For the text-containing cell, return its midpoint in [x, y] coordinate format. 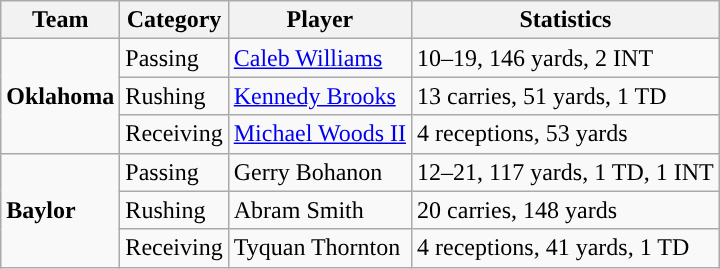
12–21, 117 yards, 1 TD, 1 INT [566, 172]
Baylor [60, 210]
Michael Woods II [320, 134]
20 carries, 148 yards [566, 210]
Caleb Williams [320, 58]
10–19, 146 yards, 2 INT [566, 58]
Team [60, 20]
4 receptions, 41 yards, 1 TD [566, 248]
Gerry Bohanon [320, 172]
4 receptions, 53 yards [566, 134]
Abram Smith [320, 210]
Player [320, 20]
Tyquan Thornton [320, 248]
Statistics [566, 20]
Kennedy Brooks [320, 96]
Oklahoma [60, 96]
Category [174, 20]
13 carries, 51 yards, 1 TD [566, 96]
